Determine the (X, Y) coordinate at the center of the cell enclosing the given text.  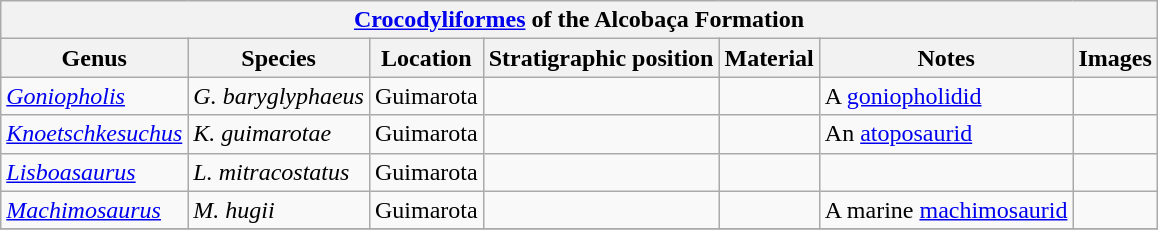
Location (426, 58)
G. baryglyphaeus (279, 96)
K. guimarotae (279, 134)
Images (1115, 58)
Goniopholis (94, 96)
Stratigraphic position (601, 58)
Species (279, 58)
L. mitracostatus (279, 172)
A marine machimosaurid (946, 210)
A goniopholidid (946, 96)
Machimosaurus (94, 210)
Lisboasaurus (94, 172)
Knoetschkesuchus (94, 134)
Crocodyliformes of the Alcobaça Formation (580, 20)
Notes (946, 58)
Genus (94, 58)
Material (769, 58)
An atoposaurid (946, 134)
M. hugii (279, 210)
